Locate the cell with the specified text and output its [X, Y] center coordinate. 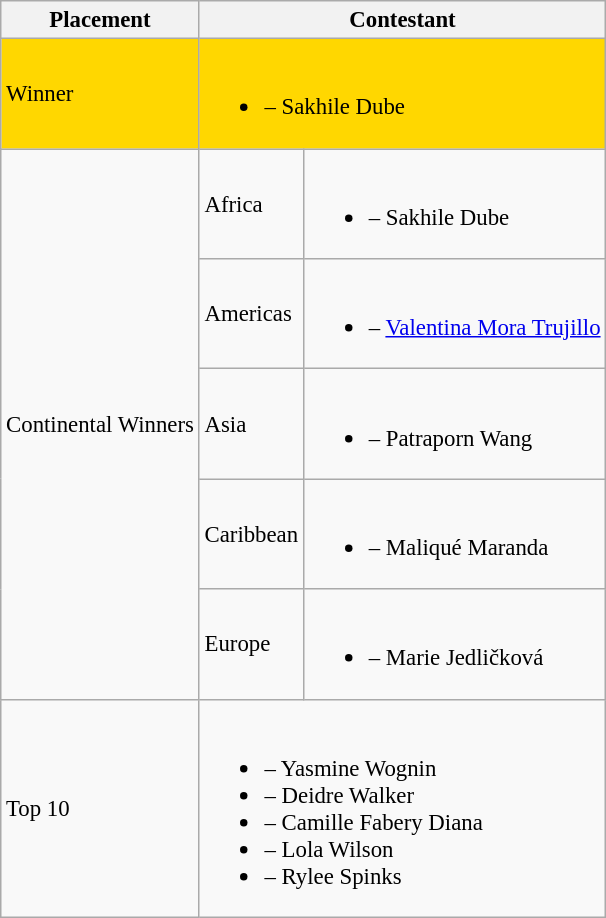
Continental Winners [100, 424]
Contestant [402, 20]
Caribbean [251, 534]
– Valentina Mora Trujillo [454, 314]
– Marie Jedličková [454, 644]
– Patraporn Wang [454, 424]
Top 10 [100, 808]
– Maliqué Maranda [454, 534]
Placement [100, 20]
– Yasmine Wognin – Deidre Walker – Camille Fabery Diana – Lola Wilson – Rylee Spinks [402, 808]
Asia [251, 424]
Africa [251, 204]
Americas [251, 314]
Europe [251, 644]
Winner [100, 94]
